Determine the [X, Y] coordinate at the center of the cell enclosing the given text.  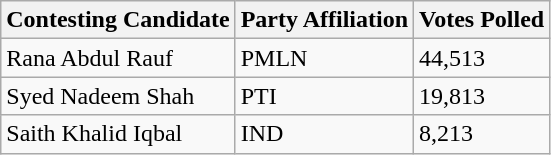
Contesting Candidate [118, 20]
Syed Nadeem Shah [118, 96]
Party Affiliation [324, 20]
IND [324, 134]
Saith Khalid Iqbal [118, 134]
Rana Abdul Rauf [118, 58]
8,213 [482, 134]
19,813 [482, 96]
Votes Polled [482, 20]
44,513 [482, 58]
PMLN [324, 58]
PTI [324, 96]
